Determine the (X, Y) coordinate at the center of the cell enclosing the given text.  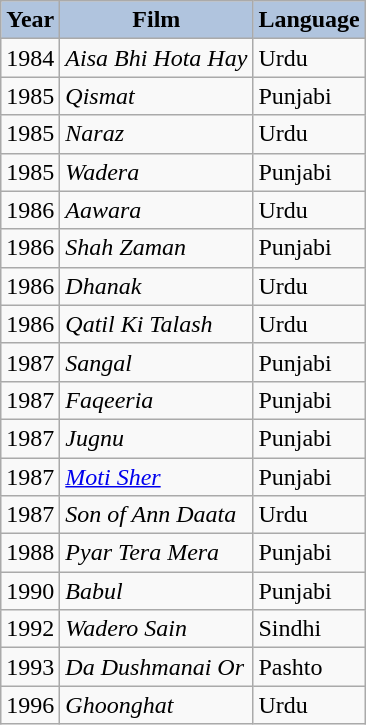
1984 (30, 58)
1990 (30, 591)
Moti Sher (156, 477)
Pyar Tera Mera (156, 553)
1996 (30, 705)
Sindhi (309, 629)
Faqeeria (156, 400)
Wadera (156, 172)
Pashto (309, 667)
Aawara (156, 210)
Naraz (156, 134)
Shah Zaman (156, 248)
Son of Ann Daata (156, 515)
Sangal (156, 362)
Qismat (156, 96)
Language (309, 20)
Year (30, 20)
1993 (30, 667)
Wadero Sain (156, 629)
Jugnu (156, 438)
Qatil Ki Talash (156, 324)
Ghoonghat (156, 705)
Aisa Bhi Hota Hay (156, 58)
Babul (156, 591)
Film (156, 20)
Dhanak (156, 286)
Da Dushmanai Or (156, 667)
1988 (30, 553)
1992 (30, 629)
